Capture the cell that displays the provided text and extract its (X, Y) central coordinate. 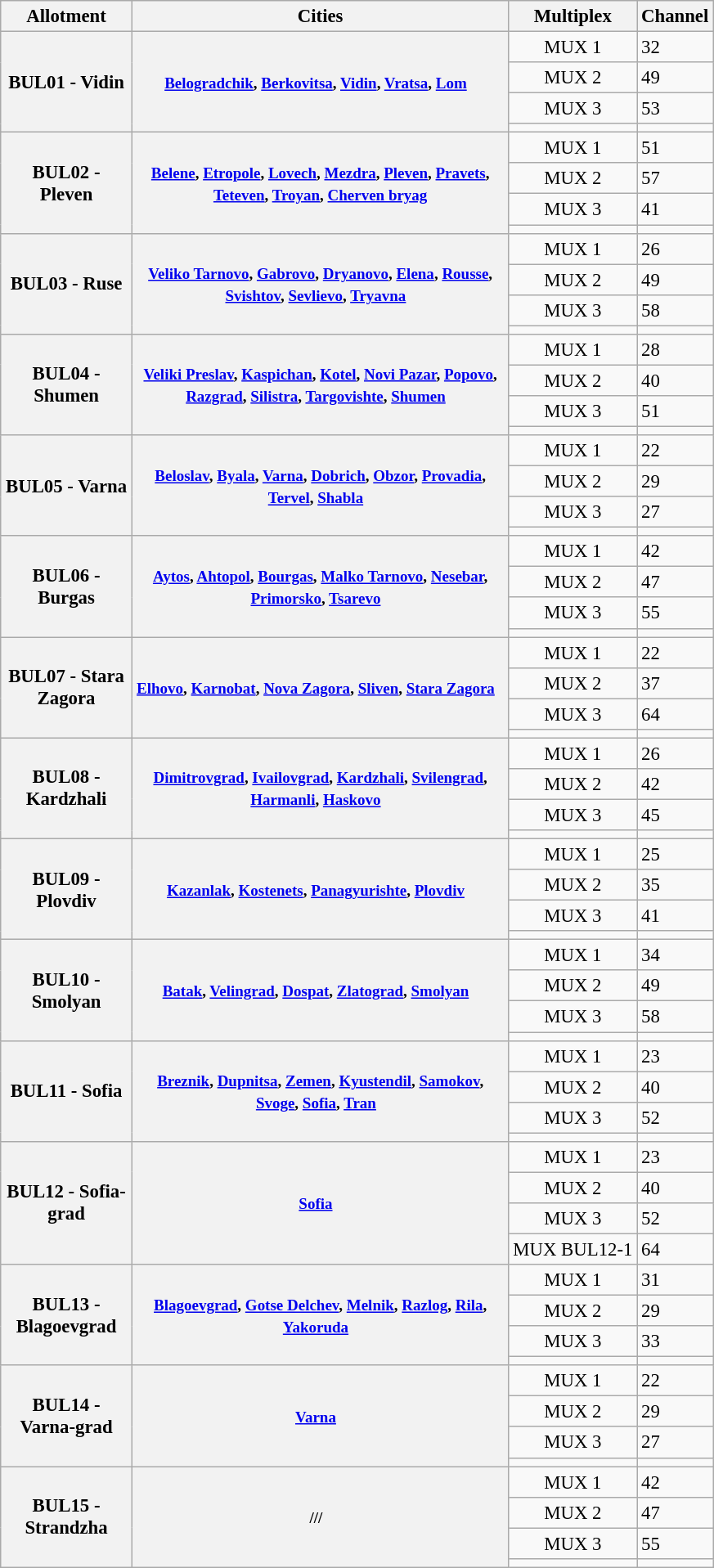
MUX BUL12-1 (573, 1249)
Dimitrovgrad, Ivailovgrad, Kardzhali, Svilengrad, Harmanli, Haskovo (321, 788)
Varna (321, 1415)
Sofia (321, 1203)
BUL04 - Shumen (67, 384)
45 (676, 815)
Veliki Preslav, Kaspichan, Kotel, Novi Pazar, Popovo, Razgrad, Silistra, Targovishte, Shumen (321, 384)
33 (676, 1341)
/// (321, 1516)
53 (676, 109)
32 (676, 47)
BUL09 - Plovdiv (67, 890)
BUL06 - Burgas (67, 586)
25 (676, 855)
BUL01 - Vidin (67, 82)
BUL03 - Ruse (67, 283)
Blagoevgrad, Gotse Delchev, Melnik, Razlog, Rila, Yakoruda (321, 1315)
BUL13 - Blagoevgrad (67, 1315)
BUL11 - Sofia (67, 1091)
BUL12 - Sofia-grad (67, 1203)
BUL07 - Stara Zagora (67, 687)
BUL15 - Strandzha (67, 1516)
37 (676, 683)
35 (676, 885)
Kazanlak, Kostenets, Panagyurishte, Plovdiv (321, 890)
BUL05 - Varna (67, 486)
Belene, Etropole, Lovech, Mezdra, Pleven, Pravets, Teteven, Troyan, Cherven bryag (321, 183)
BUL10 - Smolyan (67, 990)
Batak, Velingrad, Dospat, Zlatograd, Smolyan (321, 990)
Channel (676, 16)
57 (676, 179)
BUL08 - Kardzhali (67, 788)
Aytos, Ahtopol, Bourgas, Malko Tarnovo, Nesebar, Primorsko, Tsarevo (321, 586)
Beloslav, Byala, Varna, Dobrich, Obzor, Provadia, Tervel, Shabla (321, 486)
31 (676, 1280)
28 (676, 350)
34 (676, 955)
Allotment (67, 16)
Elhovo, Karnobat, Nova Zagora, Sliven, Stara Zagora (321, 687)
BUL14 - Varna-grad (67, 1415)
BUL02 - Pleven (67, 183)
Breznik, Dupnitsa, Zemen, Kyustendil, Samokov, Svoge, Sofia, Tran (321, 1091)
Veliko Tarnovo, Gabrovo, Dryanovo, Elena, Rousse, Svishtov, Sevlievo, Tryavna (321, 283)
Cities (321, 16)
Belogradchik, Berkovitsa, Vidin, Vratsa, Lom (321, 82)
Multiplex (573, 16)
